Capture the cell that displays the provided text and extract its [x, y] central coordinate. 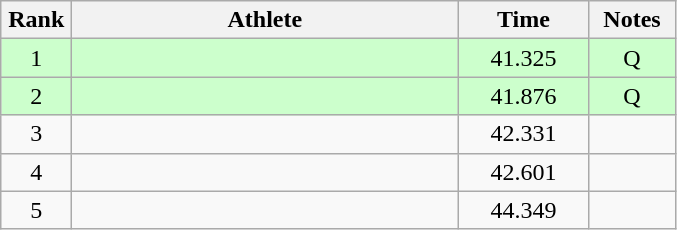
1 [36, 58]
41.325 [524, 58]
42.331 [524, 134]
41.876 [524, 96]
5 [36, 210]
44.349 [524, 210]
2 [36, 96]
Athlete [265, 20]
Notes [632, 20]
Time [524, 20]
4 [36, 172]
42.601 [524, 172]
Rank [36, 20]
3 [36, 134]
